Return (x, y) of the center of cell containing provided text 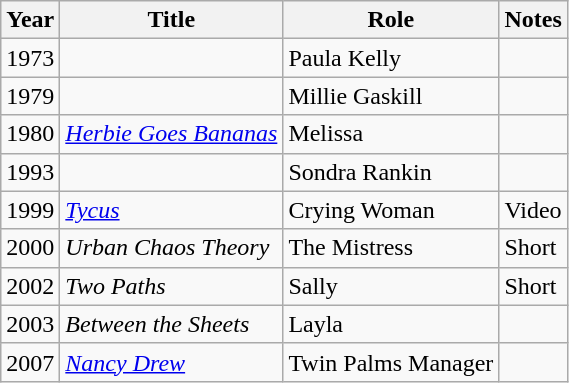
1979 (30, 96)
Role (391, 20)
Urban Chaos Theory (172, 248)
Two Paths (172, 286)
2000 (30, 248)
Between the Sheets (172, 324)
Sally (391, 286)
1980 (30, 134)
Paula Kelly (391, 58)
Millie Gaskill (391, 96)
Layla (391, 324)
1973 (30, 58)
Video (533, 210)
Sondra Rankin (391, 172)
The Mistress (391, 248)
2007 (30, 362)
1993 (30, 172)
1999 (30, 210)
Notes (533, 20)
2003 (30, 324)
Nancy Drew (172, 362)
Herbie Goes Bananas (172, 134)
Tycus (172, 210)
Year (30, 20)
Crying Woman (391, 210)
Twin Palms Manager (391, 362)
Melissa (391, 134)
2002 (30, 286)
Title (172, 20)
